Pinpoint the cell where the given text exists, returning its (X, Y) midpoint coordinate. 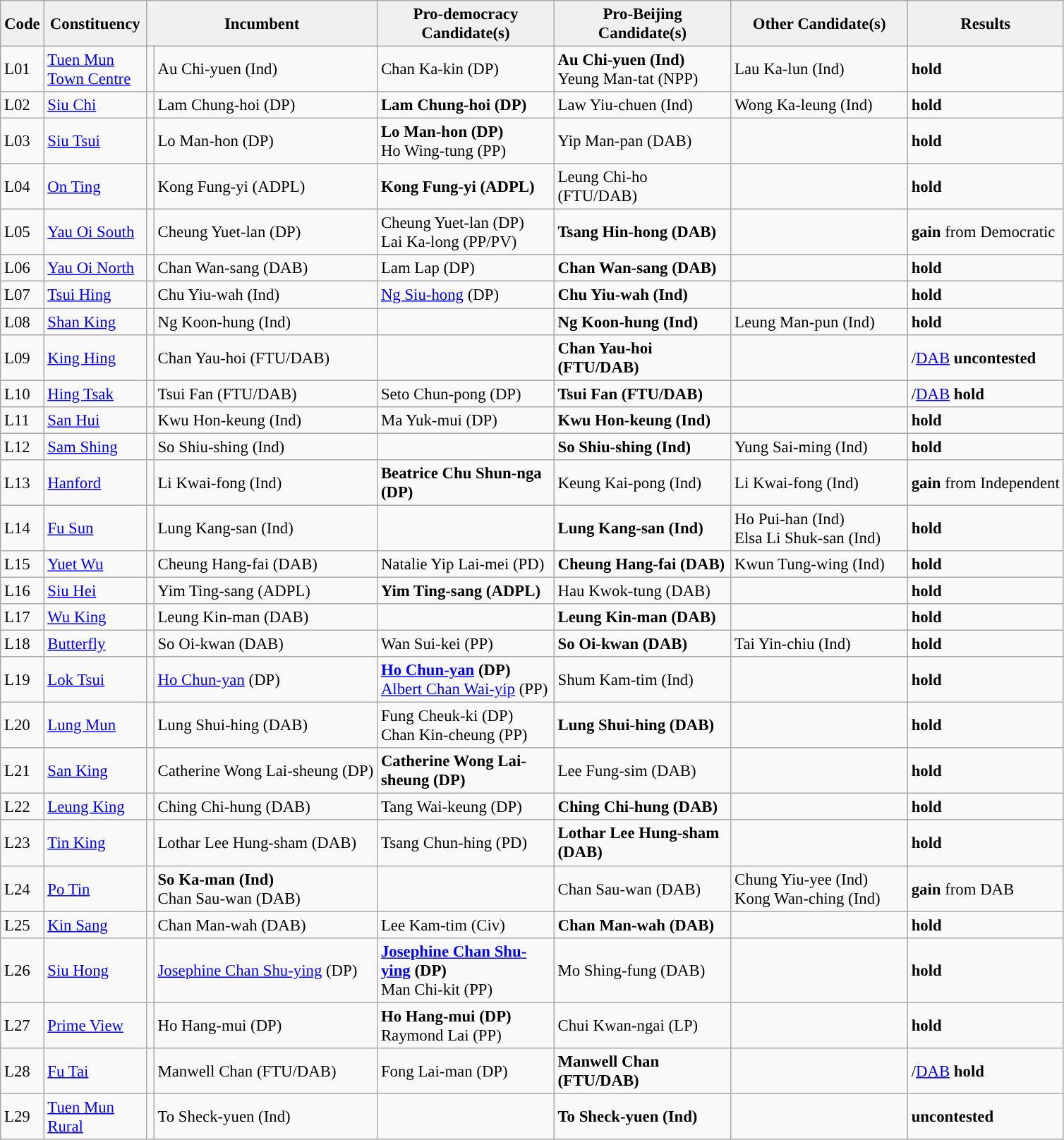
Ho Hang-mui (DP) Raymond Lai (PP) (466, 1026)
Prime View (95, 1026)
L24 (23, 889)
Yau Oi North (95, 269)
L18 (23, 644)
Hau Kwok-tung (DAB) (642, 590)
Tai Yin-chiu (Ind) (820, 644)
Wan Sui-kei (PP) (466, 644)
Keung Kai-pong (Ind) (642, 483)
L04 (23, 186)
L17 (23, 617)
Fung Cheuk-ki (DP)Chan Kin-cheung (PP) (466, 725)
Ng Siu-hong (DP) (466, 295)
Au Chi-yuen (Ind) (265, 69)
L09 (23, 357)
L13 (23, 483)
L23 (23, 844)
Tin King (95, 844)
Lee Kam-tim (Civ) (466, 925)
Tuen Mun Town Centre (95, 69)
Lam Lap (DP) (466, 269)
Code (23, 24)
Pro-Beijing Candidate(s) (642, 24)
Other Candidate(s) (820, 24)
L28 (23, 1071)
Po Tin (95, 889)
L10 (23, 394)
Lee Fung-sim (DAB) (642, 770)
gain from DAB (985, 889)
Josephine Chan Shu-ying (DP) (265, 970)
gain from Democratic (985, 233)
Siu Tsui (95, 141)
Butterfly (95, 644)
Fong Lai-man (DP) (466, 1071)
San King (95, 770)
Lok Tsui (95, 680)
Leung King (95, 807)
Cheung Yuet-lan (DP) (265, 233)
Tuen Mun Rural (95, 1116)
Hing Tsak (95, 394)
Shan King (95, 322)
Pro-democracy Candidate(s) (466, 24)
Shum Kam-tim (Ind) (642, 680)
Ho Pui-han (Ind)Elsa Li Shuk-san (Ind) (820, 528)
L25 (23, 925)
Lo Man-hon (DP)Ho Wing-tung (PP) (466, 141)
Josephine Chan Shu-ying (DP)Man Chi-kit (PP) (466, 970)
Lo Man-hon (DP) (265, 141)
L03 (23, 141)
Tsang Chun-hing (PD) (466, 844)
On Ting (95, 186)
Kwun Tung-wing (Ind) (820, 564)
Siu Chi (95, 105)
Chan Ka-kin (DP) (466, 69)
Ho Chun-yan (DP) (265, 680)
L06 (23, 269)
Law Yiu-chuen (Ind) (642, 105)
L01 (23, 69)
L14 (23, 528)
Chui Kwan-ngai (LP) (642, 1026)
Chung Yiu-yee (Ind)Kong Wan-ching (Ind) (820, 889)
Ma Yuk-mui (DP) (466, 420)
Wu King (95, 617)
L26 (23, 970)
L19 (23, 680)
Tang Wai-keung (DP) (466, 807)
Beatrice Chu Shun-nga (DP) (466, 483)
Cheung Yuet-lan (DP)Lai Ka-long (PP/PV) (466, 233)
Ho Chun-yan (DP)Albert Chan Wai-yip (PP) (466, 680)
Lung Mun (95, 725)
Kin Sang (95, 925)
L02 (23, 105)
Seto Chun-pong (DP) (466, 394)
Yung Sai-ming (Ind) (820, 447)
Yip Man-pan (DAB) (642, 141)
Wong Ka-leung (Ind) (820, 105)
Yuet Wu (95, 564)
Leung Chi-ho (FTU/DAB) (642, 186)
Sam Shing (95, 447)
L07 (23, 295)
gain from Independent (985, 483)
Siu Hei (95, 590)
/DAB uncontested (985, 357)
uncontested (985, 1116)
San Hui (95, 420)
Fu Sun (95, 528)
King Hing (95, 357)
Mo Shing-fung (DAB) (642, 970)
L16 (23, 590)
Leung Man-pun (Ind) (820, 322)
Siu Hong (95, 970)
Hanford (95, 483)
L12 (23, 447)
Incumbent (262, 24)
L08 (23, 322)
Fu Tai (95, 1071)
L27 (23, 1026)
Ho Hang-mui (DP) (265, 1026)
Tsang Hin-hong (DAB) (642, 233)
Yau Oi South (95, 233)
Natalie Yip Lai-mei (PD) (466, 564)
Tsui Hing (95, 295)
Lau Ka-lun (Ind) (820, 69)
Results (985, 24)
L21 (23, 770)
Au Chi-yuen (Ind)Yeung Man-tat (NPP) (642, 69)
L20 (23, 725)
Constituency (95, 24)
L11 (23, 420)
L29 (23, 1116)
L15 (23, 564)
L05 (23, 233)
Chan Sau-wan (DAB) (642, 889)
L22 (23, 807)
So Ka-man (Ind) Chan Sau-wan (DAB) (265, 889)
